Return the (x, y) coordinate for the center point of the cell that contains the specified text.  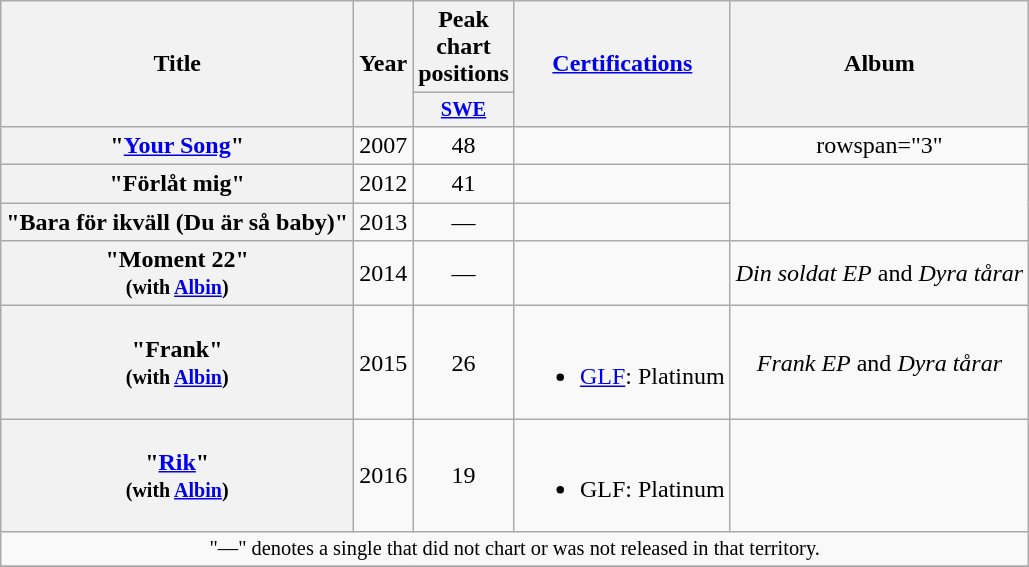
2012 (384, 184)
"Förlåt mig" (178, 184)
2014 (384, 274)
Peak chart positions (464, 47)
rowspan="3" (879, 145)
48 (464, 145)
SWE (464, 110)
Certifications (622, 64)
Din soldat EP and Dyra tårar (879, 274)
2013 (384, 222)
"—" denotes a single that did not chart or was not released in that territory. (515, 549)
"Frank" (with Albin) (178, 362)
19 (464, 476)
Title (178, 64)
Year (384, 64)
Album (879, 64)
26 (464, 362)
41 (464, 184)
2007 (384, 145)
"Bara för ikväll (Du är så baby)" (178, 222)
Frank EP and Dyra tårar (879, 362)
"Rik" (with Albin) (178, 476)
"Your Song" (178, 145)
2015 (384, 362)
2016 (384, 476)
"Moment 22" (with Albin) (178, 274)
